For the text-containing cell, return its midpoint in [x, y] coordinate format. 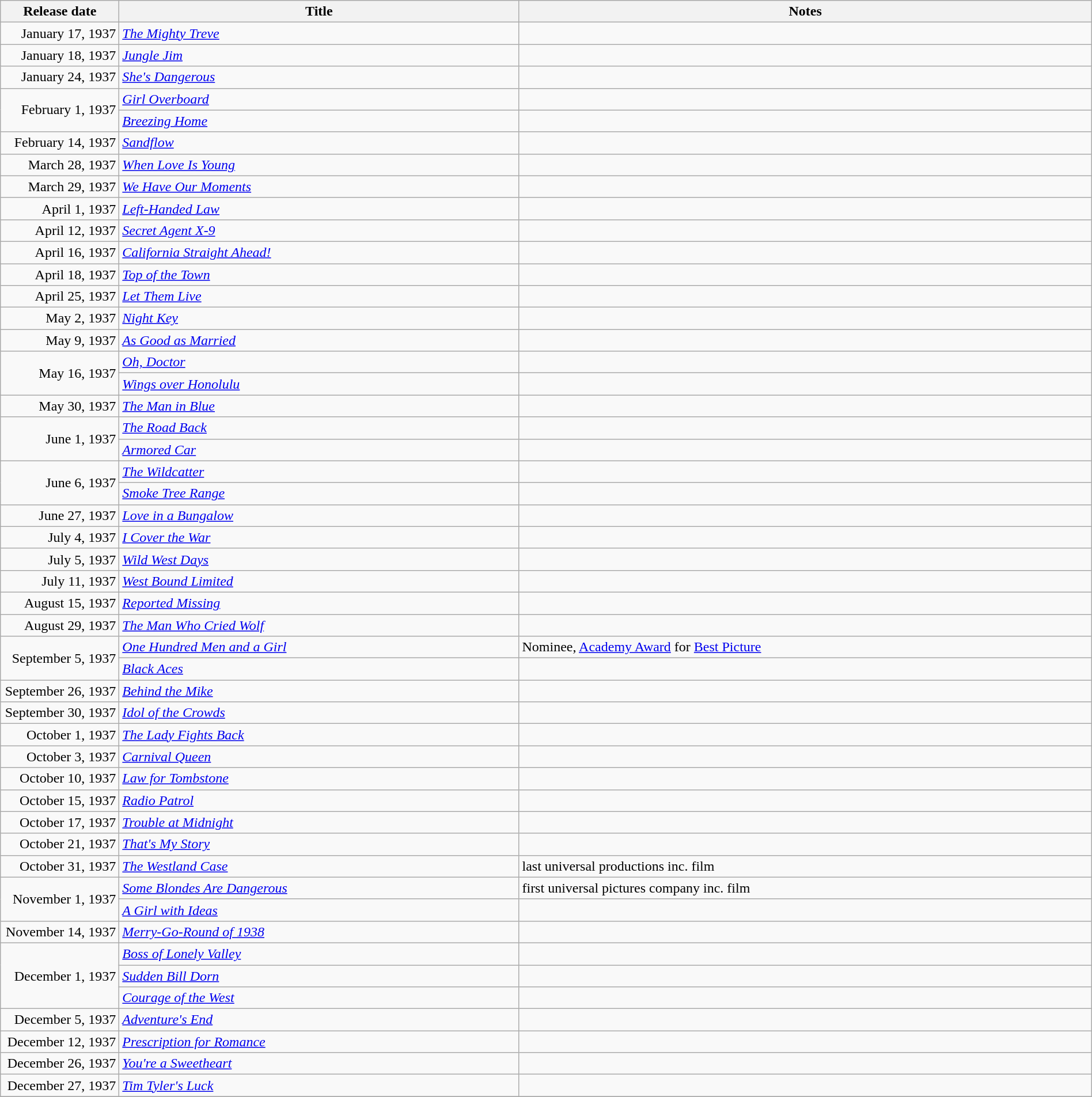
Notes [805, 12]
Tim Tyler's Luck [319, 1085]
last universal productions inc. film [805, 866]
Oh, Doctor [319, 362]
Sudden Bill Dorn [319, 976]
May 30, 1937 [60, 406]
October 15, 1937 [60, 800]
The Road Back [319, 428]
Breezing Home [319, 121]
February 14, 1937 [60, 143]
October 3, 1937 [60, 757]
September 26, 1937 [60, 691]
October 21, 1937 [60, 844]
February 1, 1937 [60, 110]
Adventure's End [319, 1020]
December 12, 1937 [60, 1042]
December 26, 1937 [60, 1064]
Nominee, Academy Award for Best Picture [805, 647]
Carnival Queen [319, 757]
Black Aces [319, 669]
July 4, 1937 [60, 537]
Law for Tombstone [319, 779]
September 5, 1937 [60, 658]
Wings over Honolulu [319, 384]
Sandflow [319, 143]
Smoke Tree Range [319, 494]
We Have Our Moments [319, 187]
Courage of the West [319, 998]
November 1, 1937 [60, 899]
Love in a Bungalow [319, 515]
November 14, 1937 [60, 932]
The Wildcatter [319, 472]
Girl Overboard [319, 99]
West Bound Limited [319, 581]
May 2, 1937 [60, 318]
The Man in Blue [319, 406]
September 30, 1937 [60, 713]
July 5, 1937 [60, 559]
April 18, 1937 [60, 275]
Title [319, 12]
Reported Missing [319, 603]
You're a Sweetheart [319, 1064]
June 6, 1937 [60, 483]
A Girl with Ideas [319, 910]
Trouble at Midnight [319, 822]
Merry-Go-Round of 1938 [319, 932]
The Lady Fights Back [319, 735]
January 18, 1937 [60, 55]
December 5, 1937 [60, 1020]
The Westland Case [319, 866]
Radio Patrol [319, 800]
April 1, 1937 [60, 208]
Night Key [319, 318]
October 31, 1937 [60, 866]
Armored Car [319, 450]
One Hundred Men and a Girl [319, 647]
That's My Story [319, 844]
She's Dangerous [319, 77]
May 9, 1937 [60, 340]
January 24, 1937 [60, 77]
Jungle Jim [319, 55]
October 1, 1937 [60, 735]
Idol of the Crowds [319, 713]
August 15, 1937 [60, 603]
December 1, 1937 [60, 975]
The Mighty Treve [319, 33]
Left-Handed Law [319, 208]
March 29, 1937 [60, 187]
As Good as Married [319, 340]
April 12, 1937 [60, 230]
I Cover the War [319, 537]
The Man Who Cried Wolf [319, 625]
Release date [60, 12]
June 27, 1937 [60, 515]
Boss of Lonely Valley [319, 954]
October 10, 1937 [60, 779]
California Straight Ahead! [319, 252]
July 11, 1937 [60, 581]
Wild West Days [319, 559]
April 16, 1937 [60, 252]
When Love Is Young [319, 165]
August 29, 1937 [60, 625]
May 16, 1937 [60, 373]
January 17, 1937 [60, 33]
Let Them Live [319, 297]
October 17, 1937 [60, 822]
Some Blondes Are Dangerous [319, 888]
March 28, 1937 [60, 165]
first universal pictures company inc. film [805, 888]
Behind the Mike [319, 691]
April 25, 1937 [60, 297]
Secret Agent X-9 [319, 230]
Top of the Town [319, 275]
June 1, 1937 [60, 439]
December 27, 1937 [60, 1085]
Prescription for Romance [319, 1042]
